Detect which cell encompasses the target text, then output its (X, Y) center coordinate. 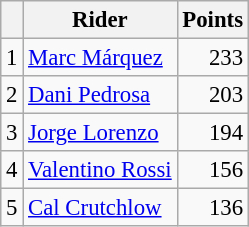
Dani Pedrosa (100, 95)
4 (12, 170)
194 (212, 133)
Rider (100, 20)
2 (12, 95)
233 (212, 58)
203 (212, 95)
1 (12, 58)
Points (212, 20)
Marc Márquez (100, 58)
156 (212, 170)
Valentino Rossi (100, 170)
3 (12, 133)
Jorge Lorenzo (100, 133)
5 (12, 208)
136 (212, 208)
Cal Crutchlow (100, 208)
